Return the [X, Y] coordinate for the center point of the cell that contains the specified text.  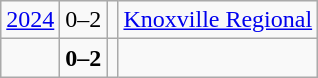
Knoxville Regional [218, 20]
2024 [30, 20]
